Identify which cell holds the provided text, then report its [X, Y] central coordinate. 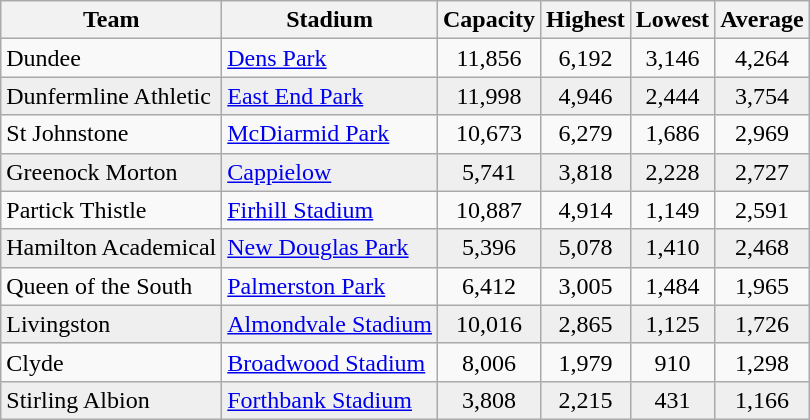
8,006 [488, 362]
Dunfermline Athletic [112, 96]
5,078 [586, 248]
3,146 [672, 58]
2,444 [672, 96]
10,887 [488, 210]
5,396 [488, 248]
St Johnstone [112, 134]
Firhill Stadium [330, 210]
Dens Park [330, 58]
4,264 [762, 58]
Team [112, 20]
1,410 [672, 248]
1,125 [672, 324]
Queen of the South [112, 286]
Hamilton Academical [112, 248]
1,149 [672, 210]
McDiarmid Park [330, 134]
Partick Thistle [112, 210]
Greenock Morton [112, 172]
6,192 [586, 58]
4,914 [586, 210]
6,412 [488, 286]
10,673 [488, 134]
11,998 [488, 96]
3,808 [488, 400]
910 [672, 362]
Almondvale Stadium [330, 324]
Average [762, 20]
431 [672, 400]
2,969 [762, 134]
2,865 [586, 324]
2,228 [672, 172]
Livingston [112, 324]
3,818 [586, 172]
2,468 [762, 248]
Broadwood Stadium [330, 362]
1,166 [762, 400]
Cappielow [330, 172]
4,946 [586, 96]
1,484 [672, 286]
5,741 [488, 172]
East End Park [330, 96]
Stirling Albion [112, 400]
2,215 [586, 400]
1,298 [762, 362]
Capacity [488, 20]
1,686 [672, 134]
2,591 [762, 210]
1,965 [762, 286]
10,016 [488, 324]
3,754 [762, 96]
Lowest [672, 20]
1,726 [762, 324]
6,279 [586, 134]
11,856 [488, 58]
Forthbank Stadium [330, 400]
Highest [586, 20]
Clyde [112, 362]
2,727 [762, 172]
Palmerston Park [330, 286]
1,979 [586, 362]
3,005 [586, 286]
Dundee [112, 58]
New Douglas Park [330, 248]
Stadium [330, 20]
